Pinpoint the cell where the given text exists, returning its (x, y) midpoint coordinate. 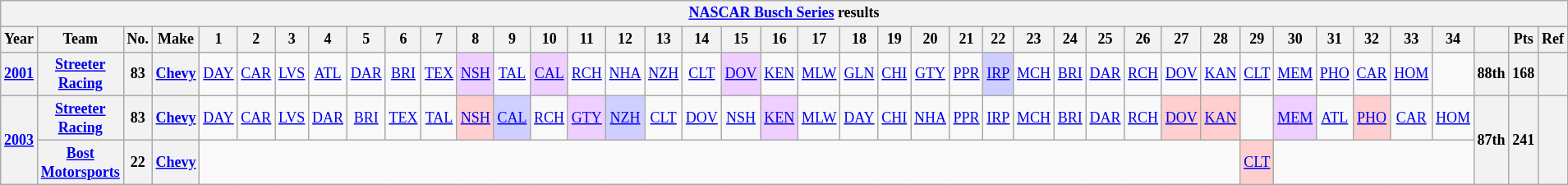
16 (779, 39)
13 (664, 39)
26 (1143, 39)
3 (292, 39)
No. (138, 39)
21 (966, 39)
88th (1492, 74)
8 (475, 39)
17 (820, 39)
5 (366, 39)
87th (1492, 140)
2 (256, 39)
32 (1372, 39)
15 (741, 39)
GLN (859, 74)
4 (329, 39)
29 (1257, 39)
2001 (20, 74)
10 (549, 39)
Ref (1553, 39)
18 (859, 39)
Pts (1524, 39)
27 (1181, 39)
19 (894, 39)
NASCAR Busch Series results (784, 13)
12 (625, 39)
241 (1524, 140)
7 (439, 39)
Year (20, 39)
Make (176, 39)
11 (586, 39)
30 (1295, 39)
Team (80, 39)
33 (1411, 39)
23 (1034, 39)
Bost Motorsports (80, 162)
168 (1524, 74)
1 (218, 39)
34 (1454, 39)
25 (1106, 39)
24 (1069, 39)
31 (1334, 39)
9 (513, 39)
6 (403, 39)
14 (702, 39)
28 (1221, 39)
2003 (20, 140)
20 (931, 39)
